Search for the cell housing the specified text and yield its (X, Y) center coordinate. 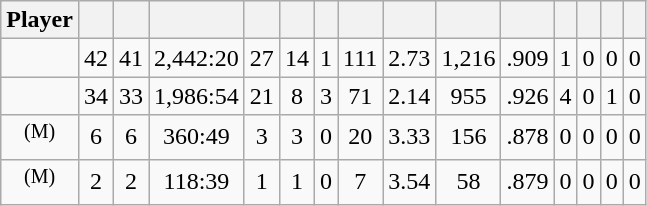
7 (360, 182)
.926 (528, 96)
2.14 (410, 96)
33 (132, 96)
955 (468, 96)
Player (40, 20)
.879 (528, 182)
14 (296, 58)
8 (296, 96)
71 (360, 96)
.909 (528, 58)
4 (566, 96)
58 (468, 182)
118:39 (197, 182)
111 (360, 58)
27 (262, 58)
156 (468, 138)
42 (96, 58)
2,442:20 (197, 58)
2.73 (410, 58)
21 (262, 96)
3.33 (410, 138)
1,986:54 (197, 96)
360:49 (197, 138)
20 (360, 138)
1,216 (468, 58)
3.54 (410, 182)
.878 (528, 138)
34 (96, 96)
41 (132, 58)
